Search for the cell housing the specified text and yield its [x, y] center coordinate. 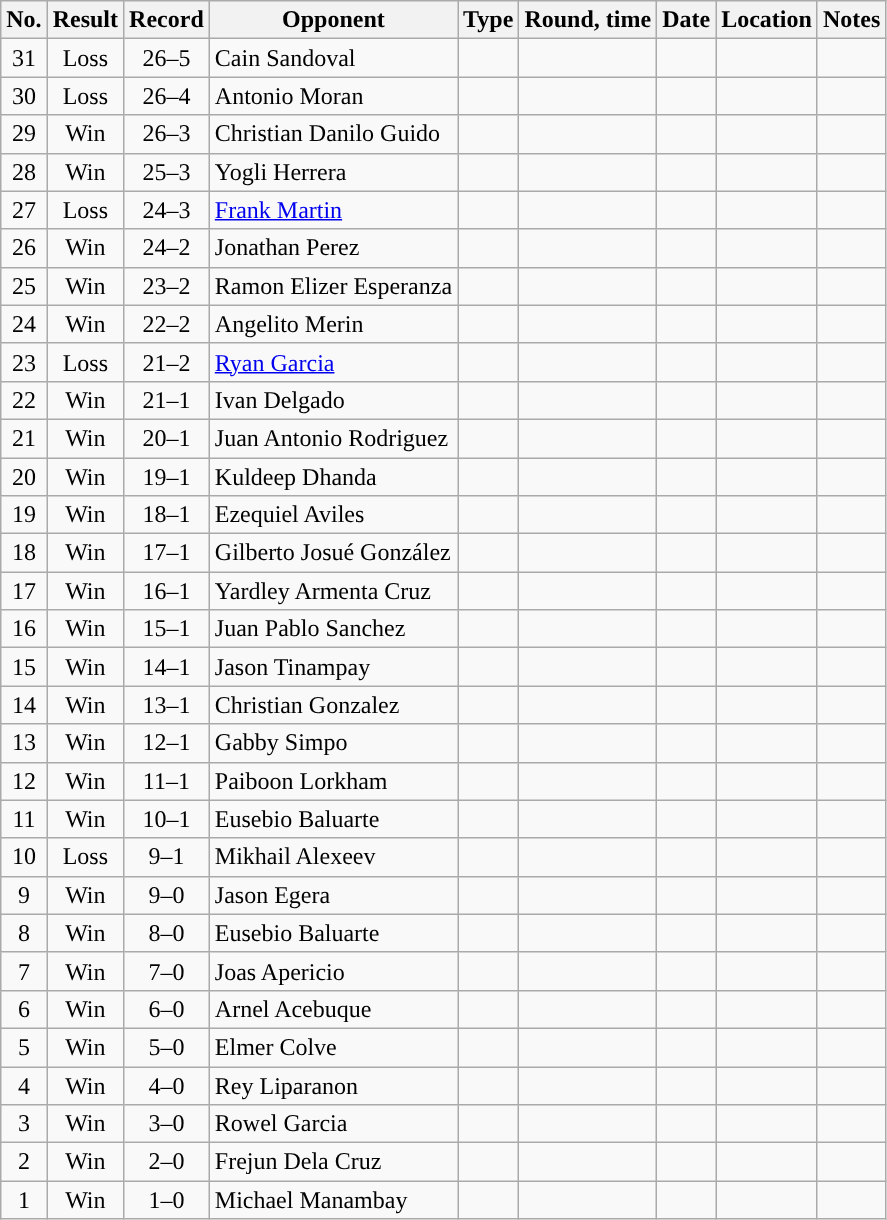
14–1 [167, 667]
Frank Martin [333, 210]
No. [24, 20]
30 [24, 96]
7 [24, 971]
Jason Tinampay [333, 667]
11–1 [167, 781]
16–1 [167, 591]
26–5 [167, 58]
11 [24, 819]
28 [24, 172]
Christian Danilo Guido [333, 134]
1–0 [167, 1200]
20–1 [167, 438]
5 [24, 1047]
Type [488, 20]
4 [24, 1085]
10 [24, 857]
Angelito Merin [333, 324]
Notes [851, 20]
9–0 [167, 895]
3 [24, 1124]
Round, time [588, 20]
12–1 [167, 743]
Juan Antonio Rodriguez [333, 438]
21 [24, 438]
14 [24, 705]
22 [24, 400]
29 [24, 134]
Ezequiel Aviles [333, 515]
Gabby Simpo [333, 743]
Rey Liparanon [333, 1085]
Michael Manambay [333, 1200]
31 [24, 58]
4–0 [167, 1085]
Antonio Moran [333, 96]
21–2 [167, 362]
6–0 [167, 1009]
3–0 [167, 1124]
Ryan Garcia [333, 362]
22–2 [167, 324]
Elmer Colve [333, 1047]
Joas Apericio [333, 971]
27 [24, 210]
9–1 [167, 857]
10–1 [167, 819]
Rowel Garcia [333, 1124]
6 [24, 1009]
26–3 [167, 134]
18–1 [167, 515]
Arnel Acebuque [333, 1009]
Ramon Elizer Esperanza [333, 286]
Kuldeep Dhanda [333, 477]
24–2 [167, 248]
Cain Sandoval [333, 58]
13 [24, 743]
24–3 [167, 210]
Ivan Delgado [333, 400]
13–1 [167, 705]
15 [24, 667]
26–4 [167, 96]
2 [24, 1162]
Date [686, 20]
Paiboon Lorkham [333, 781]
24 [24, 324]
Opponent [333, 20]
18 [24, 553]
1 [24, 1200]
15–1 [167, 629]
21–1 [167, 400]
Christian Gonzalez [333, 705]
17 [24, 591]
2–0 [167, 1162]
Mikhail Alexeev [333, 857]
26 [24, 248]
Location [767, 20]
Record [167, 20]
Result [85, 20]
20 [24, 477]
Juan Pablo Sanchez [333, 629]
19 [24, 515]
Frejun Dela Cruz [333, 1162]
9 [24, 895]
16 [24, 629]
7–0 [167, 971]
8 [24, 933]
12 [24, 781]
23–2 [167, 286]
5–0 [167, 1047]
Jonathan Perez [333, 248]
8–0 [167, 933]
17–1 [167, 553]
Gilberto Josué González [333, 553]
19–1 [167, 477]
Yardley Armenta Cruz [333, 591]
Yogli Herrera [333, 172]
25–3 [167, 172]
Jason Egera [333, 895]
23 [24, 362]
25 [24, 286]
